From the cell containing the given text, extract its center point as (x, y) coordinate. 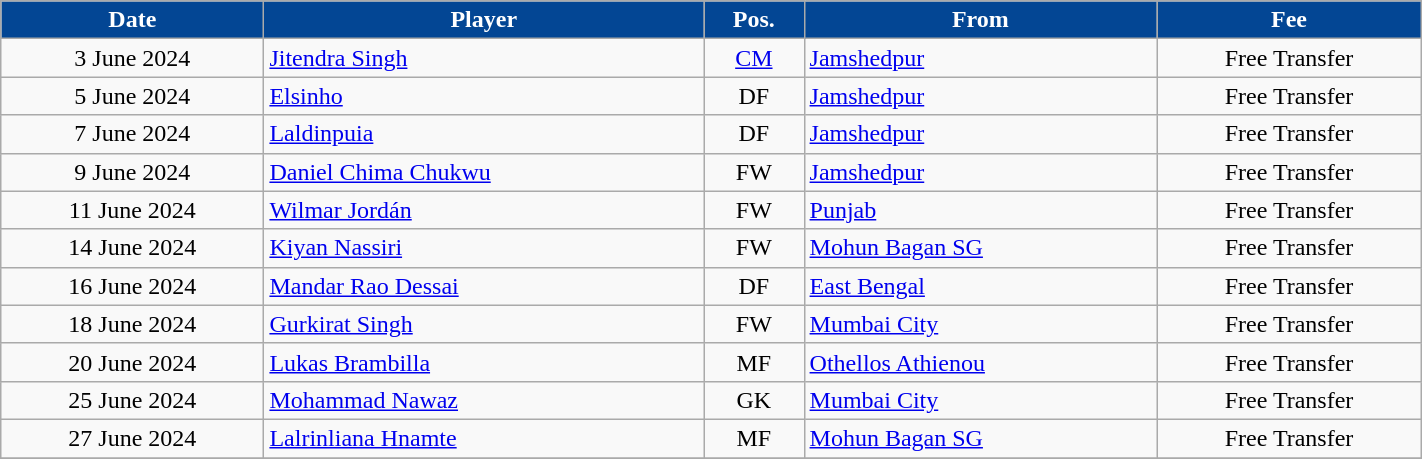
Punjab (980, 210)
Othellos Athienou (980, 362)
18 June 2024 (132, 324)
3 June 2024 (132, 58)
14 June 2024 (132, 248)
5 June 2024 (132, 96)
Mohammad Nawaz (484, 400)
CM (754, 58)
Wilmar Jordán (484, 210)
Lukas Brambilla (484, 362)
Jitendra Singh (484, 58)
East Bengal (980, 286)
9 June 2024 (132, 172)
Laldinpuia (484, 134)
7 June 2024 (132, 134)
From (980, 20)
20 June 2024 (132, 362)
27 June 2024 (132, 438)
GK (754, 400)
Kiyan Nassiri (484, 248)
Fee (1289, 20)
Daniel Chima Chukwu (484, 172)
Gurkirat Singh (484, 324)
Player (484, 20)
Lalrinliana Hnamte (484, 438)
25 June 2024 (132, 400)
Date (132, 20)
11 June 2024 (132, 210)
16 June 2024 (132, 286)
Mandar Rao Dessai (484, 286)
Elsinho (484, 96)
Pos. (754, 20)
